Capture the cell that displays the provided text and extract its [X, Y] central coordinate. 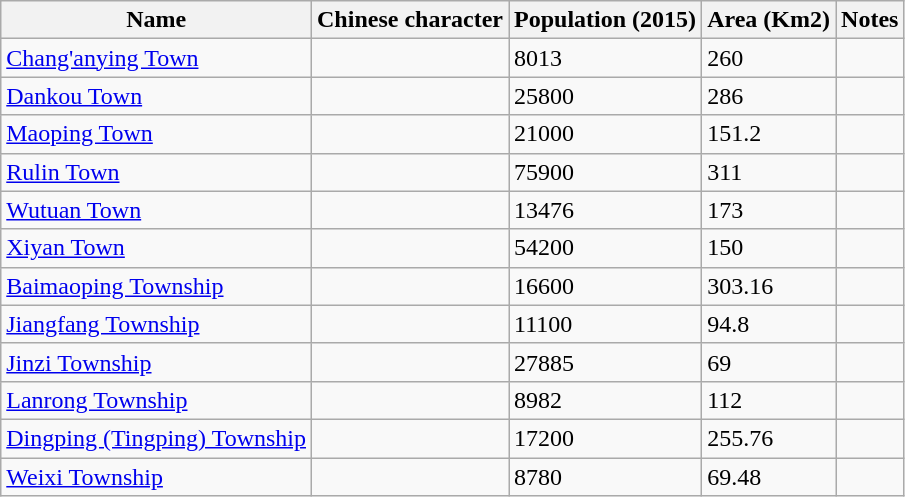
Dankou Town [156, 96]
54200 [606, 248]
13476 [606, 210]
16600 [606, 286]
Xiyan Town [156, 248]
11100 [606, 324]
Chinese character [410, 20]
Wutuan Town [156, 210]
Maoping Town [156, 134]
Baimaoping Township [156, 286]
Rulin Town [156, 172]
17200 [606, 438]
151.2 [769, 134]
Name [156, 20]
303.16 [769, 286]
Area (Km2) [769, 20]
27885 [606, 362]
Notes [870, 20]
255.76 [769, 438]
69 [769, 362]
Dingping (Tingping) Township [156, 438]
Weixi Township [156, 477]
Jiangfang Township [156, 324]
8780 [606, 477]
Lanrong Township [156, 400]
Chang'anying Town [156, 58]
8982 [606, 400]
Population (2015) [606, 20]
69.48 [769, 477]
260 [769, 58]
311 [769, 172]
8013 [606, 58]
112 [769, 400]
21000 [606, 134]
173 [769, 210]
Jinzi Township [156, 362]
75900 [606, 172]
286 [769, 96]
94.8 [769, 324]
25800 [606, 96]
150 [769, 248]
